Provide the [x, y] coordinate of the cell's center where the given text is located.  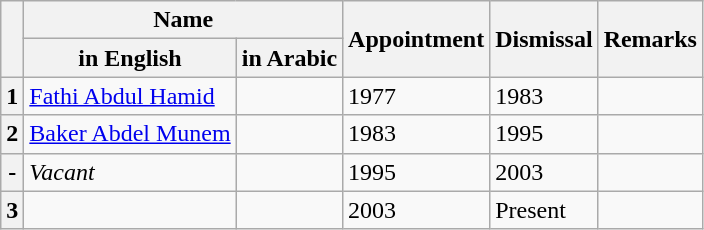
1 [12, 96]
3 [12, 210]
Dismissal [544, 39]
Vacant [130, 172]
in English [130, 58]
Present [544, 210]
1977 [416, 96]
Appointment [416, 39]
Baker Abdel Munem [130, 134]
Remarks [650, 39]
Fathi Abdul Hamid [130, 96]
2 [12, 134]
in Arabic [289, 58]
Name [184, 20]
- [12, 172]
